Return the [x, y] coordinate for the center point of the cell that contains the specified text.  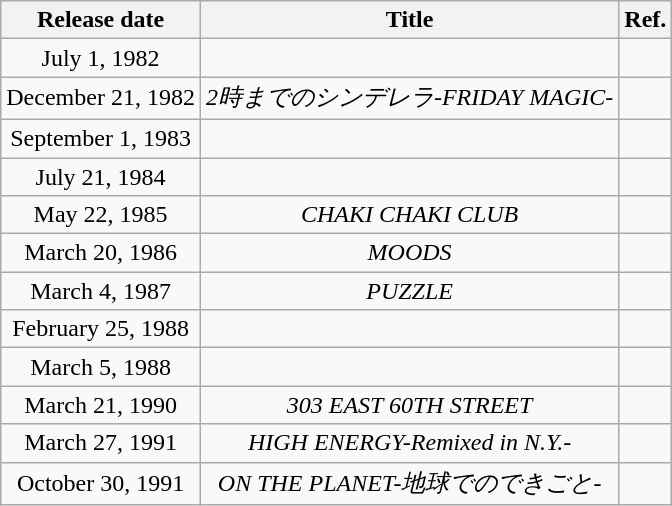
Ref. [646, 20]
HIGH ENERGY-Remixed in N.Y.- [409, 443]
303 EAST 60TH STREET [409, 405]
December 21, 1982 [101, 98]
March 4, 1987 [101, 291]
Release date [101, 20]
July 1, 1982 [101, 58]
March 27, 1991 [101, 443]
2時までのシンデレラ-FRIDAY MAGIC- [409, 98]
September 1, 1983 [101, 138]
March 21, 1990 [101, 405]
March 5, 1988 [101, 367]
Title [409, 20]
CHAKI CHAKI CLUB [409, 215]
May 22, 1985 [101, 215]
MOODS [409, 253]
PUZZLE [409, 291]
February 25, 1988 [101, 329]
March 20, 1986 [101, 253]
July 21, 1984 [101, 177]
ON THE PLANET-地球でのできごと- [409, 484]
October 30, 1991 [101, 484]
